Find where the given text appears and provide that cell's center as (X, Y) coordinate. 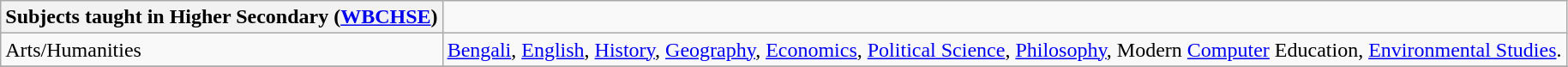
Arts/Humanities (221, 50)
Subjects taught in Higher Secondary (WBCHSE) (221, 17)
Bengali, English, History, Geography, Economics, Political Science, Philosophy, Modern Computer Education, Environmental Studies. (1005, 50)
